From the cell containing the given text, extract its center point as (x, y) coordinate. 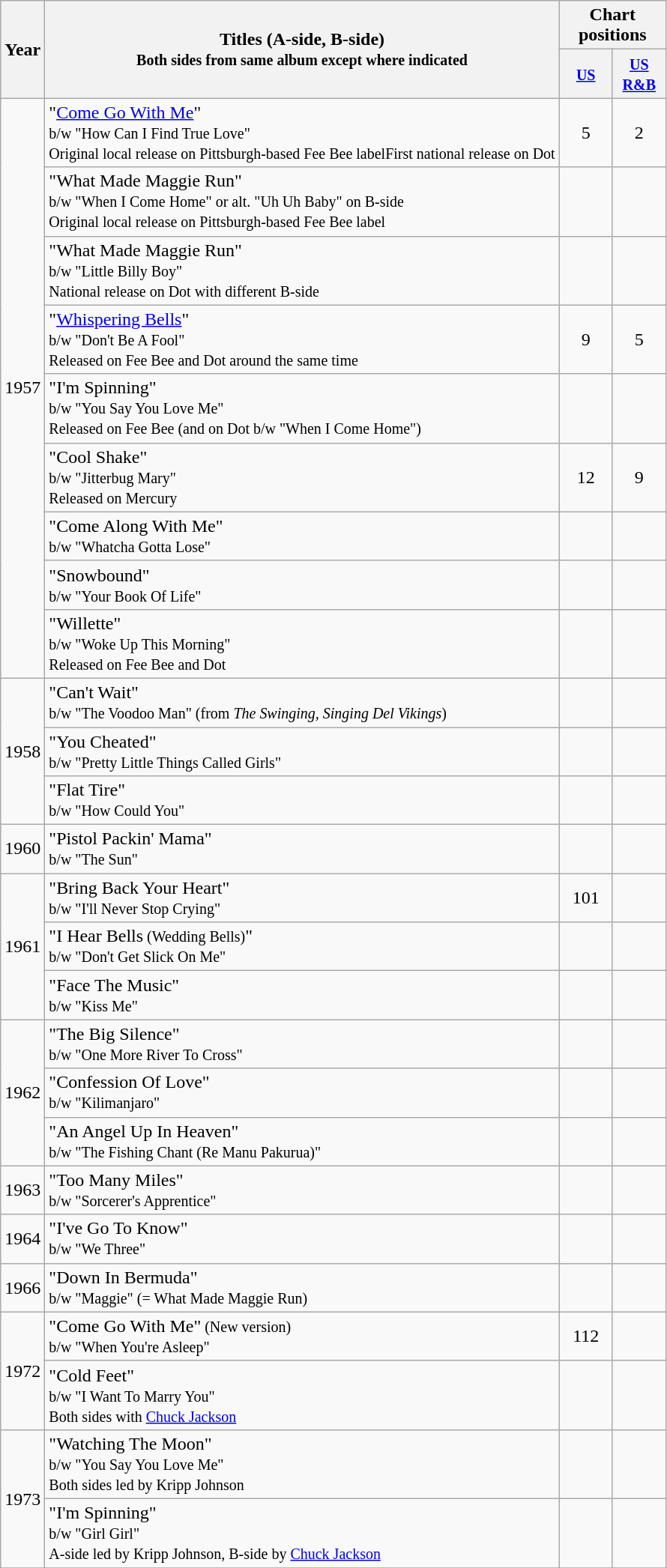
"Face The Music"b/w "Kiss Me" (302, 995)
112 (586, 1337)
"Bring Back Your Heart"b/w "I'll Never Stop Crying" (302, 897)
1966 (22, 1287)
1961 (22, 947)
"Cool Shake"b/w "Jitterbug Mary"Released on Mercury (302, 477)
1958 (22, 751)
"I Hear Bells (Wedding Bells)"b/w "Don't Get Slick On Me" (302, 947)
US (586, 73)
"I'm Spinning"b/w "You Say You Love Me"Released on Fee Bee (and on Dot b/w "When I Come Home") (302, 408)
"Come Go With Me"b/w "How Can I Find True Love"Original local release on Pittsburgh-based Fee Bee labelFirst national release on Dot (302, 133)
"Cold Feet"b/w "I Want To Marry You"Both sides with Chuck Jackson (302, 1395)
"Pistol Packin' Mama"b/w "The Sun" (302, 850)
"Can't Wait"b/w "The Voodoo Man" (from The Swinging, Singing Del Vikings) (302, 703)
101 (586, 897)
US R&B (639, 73)
"What Made Maggie Run"b/w "Little Billy Boy"National release on Dot with different B-side (302, 270)
"What Made Maggie Run"b/w "When I Come Home" or alt. "Uh Uh Baby" on B-sideOriginal local release on Pittsburgh-based Fee Bee label (302, 202)
1960 (22, 850)
"Whispering Bells"b/w "Don't Be A Fool"Released on Fee Bee and Dot around the same time (302, 339)
12 (586, 477)
1963 (22, 1190)
1962 (22, 1092)
1973 (22, 1498)
"Come Go With Me" (New version)b/w "When You're Asleep" (302, 1337)
Chart positions (612, 25)
"Too Many Miles"b/w "Sorcerer's Apprentice" (302, 1190)
"Confession Of Love"b/w "Kilimanjaro" (302, 1092)
"The Big Silence"b/w "One More River To Cross" (302, 1044)
"An Angel Up In Heaven"b/w "The Fishing Chant (Re Manu Pakurua)" (302, 1142)
1957 (22, 388)
"Watching The Moon"b/w "You Say You Love Me"Both sides led by Kripp Johnson (302, 1464)
"I'm Spinning"b/w "Girl Girl"A-side led by Kripp Johnson, B-side by Chuck Jackson (302, 1533)
"Flat Tire"b/w "How Could You" (302, 800)
2 (639, 133)
Year (22, 49)
"Down In Bermuda"b/w "Maggie" (= What Made Maggie Run) (302, 1287)
"Come Along With Me"b/w "Whatcha Gotta Lose" (302, 536)
"You Cheated"b/w "Pretty Little Things Called Girls" (302, 751)
Titles (A-side, B-side)Both sides from same album except where indicated (302, 49)
"Snowbound"b/w "Your Book Of Life" (302, 584)
1964 (22, 1239)
"I've Go To Know"b/w "We Three" (302, 1239)
"Willette"b/w "Woke Up This Morning"Released on Fee Bee and Dot (302, 644)
1972 (22, 1371)
